Locate the cell with the specified text and output its (X, Y) center coordinate. 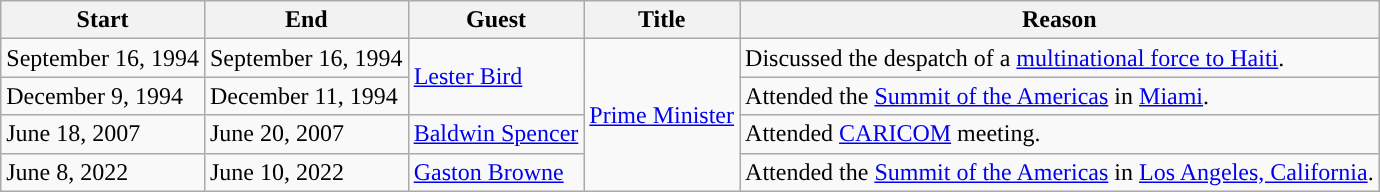
June 8, 2022 (103, 172)
Start (103, 20)
December 11, 1994 (306, 96)
Title (662, 20)
June 10, 2022 (306, 172)
December 9, 1994 (103, 96)
Baldwin Spencer (496, 134)
June 20, 2007 (306, 134)
Guest (496, 20)
Discussed the despatch of a multinational force to Haiti. (1060, 58)
Reason (1060, 20)
June 18, 2007 (103, 134)
Gaston Browne (496, 172)
End (306, 20)
Attended the Summit of the Americas in Miami. (1060, 96)
Lester Bird (496, 77)
Prime Minister (662, 115)
Attended CARICOM meeting. (1060, 134)
Attended the Summit of the Americas in Los Angeles, California. (1060, 172)
